Determine the [x, y] coordinate at the center of the cell enclosing the given text.  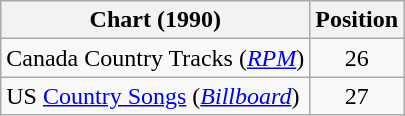
26 [357, 58]
Canada Country Tracks (RPM) [156, 58]
US Country Songs (Billboard) [156, 96]
Chart (1990) [156, 20]
Position [357, 20]
27 [357, 96]
